Return the (x, y) coordinate for the center point of the cell that contains the specified text.  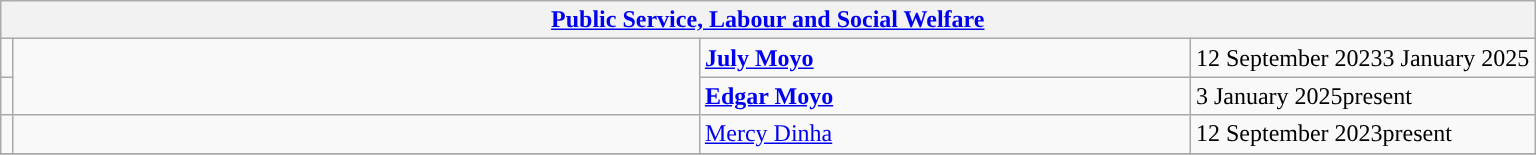
12 September 2023present (1362, 134)
3 January 2025present (1362, 96)
Public Service, Labour and Social Welfare (768, 20)
Edgar Moyo (944, 96)
12 September 20233 January 2025 (1362, 58)
Mercy Dinha (944, 134)
July Moyo (944, 58)
